For the text-containing cell, return its midpoint in [x, y] coordinate format. 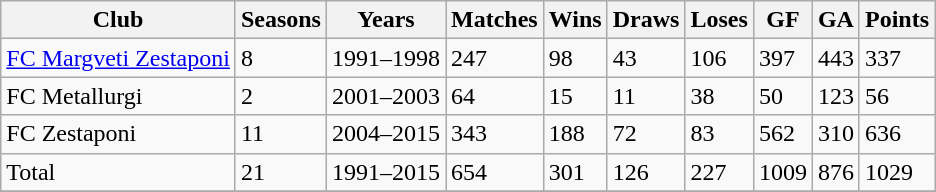
FC Metallurgi [118, 96]
64 [495, 96]
GA [836, 20]
1009 [782, 172]
247 [495, 58]
106 [719, 58]
GF [782, 20]
227 [719, 172]
8 [280, 58]
876 [836, 172]
15 [575, 96]
562 [782, 134]
2001–2003 [386, 96]
21 [280, 172]
Club [118, 20]
1991–1998 [386, 58]
Draws [646, 20]
Seasons [280, 20]
301 [575, 172]
397 [782, 58]
123 [836, 96]
Wins [575, 20]
38 [719, 96]
FC Margveti Zestaponi [118, 58]
Total [118, 172]
Years [386, 20]
FC Zestaponi [118, 134]
83 [719, 134]
56 [896, 96]
43 [646, 58]
98 [575, 58]
337 [896, 58]
443 [836, 58]
2004–2015 [386, 134]
Points [896, 20]
654 [495, 172]
Matches [495, 20]
1029 [896, 172]
126 [646, 172]
72 [646, 134]
50 [782, 96]
188 [575, 134]
Loses [719, 20]
343 [495, 134]
310 [836, 134]
636 [896, 134]
1991–2015 [386, 172]
2 [280, 96]
